For the text-containing cell, return its midpoint in [X, Y] coordinate format. 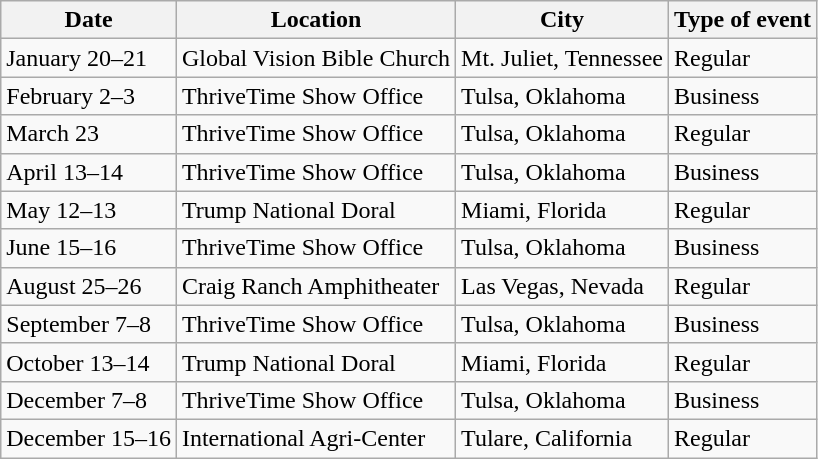
Global Vision Bible Church [316, 58]
Craig Ranch Amphitheater [316, 286]
February 2–3 [89, 96]
Date [89, 20]
June 15–16 [89, 248]
December 15–16 [89, 438]
December 7–8 [89, 400]
City [562, 20]
Mt. Juliet, Tennessee [562, 58]
Tulare, California [562, 438]
Location [316, 20]
August 25–26 [89, 286]
International Agri-Center [316, 438]
Las Vegas, Nevada [562, 286]
October 13–14 [89, 362]
January 20–21 [89, 58]
September 7–8 [89, 324]
May 12–13 [89, 210]
March 23 [89, 134]
April 13–14 [89, 172]
Type of event [742, 20]
